Return the [X, Y] coordinate for the center point of the cell that contains the specified text.  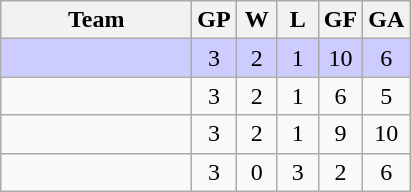
W [256, 20]
0 [256, 172]
GA [386, 20]
Team [96, 20]
GF [340, 20]
L [298, 20]
5 [386, 96]
GP [214, 20]
9 [340, 134]
